Pinpoint the cell where the given text exists, returning its [X, Y] midpoint coordinate. 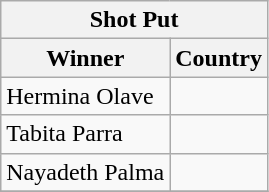
Tabita Parra [86, 134]
Country [219, 58]
Shot Put [134, 20]
Hermina Olave [86, 96]
Winner [86, 58]
Nayadeth Palma [86, 172]
